For the text-containing cell, return its midpoint in [x, y] coordinate format. 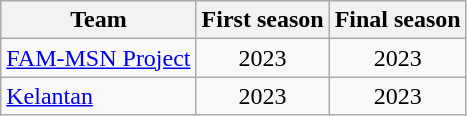
First season [262, 20]
FAM-MSN Project [98, 58]
Kelantan [98, 96]
Team [98, 20]
Final season [398, 20]
